Scan for the cell matching the given text and deliver its (x, y) coordinate at center. 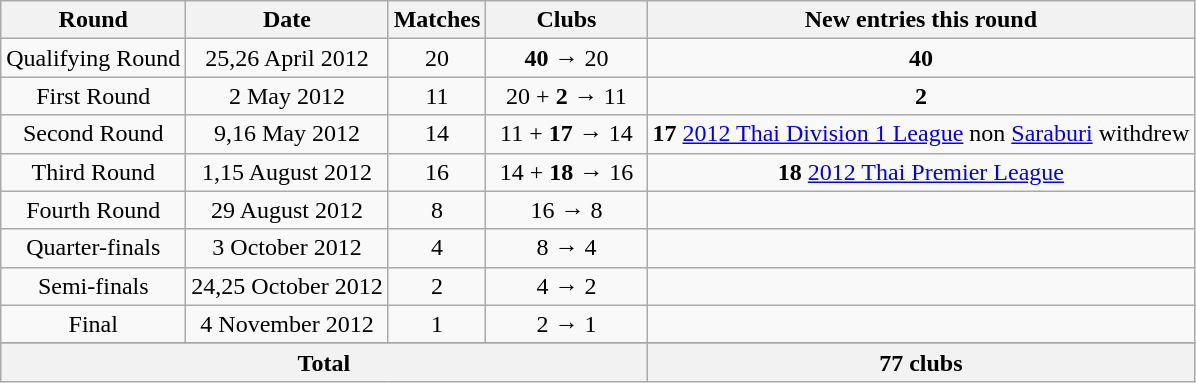
77 clubs (921, 362)
3 October 2012 (287, 248)
40 → 20 (566, 58)
8 → 4 (566, 248)
1,15 August 2012 (287, 172)
1 (437, 324)
Date (287, 20)
11 + 17 → 14 (566, 134)
Third Round (94, 172)
4 (437, 248)
2 → 1 (566, 324)
25,26 April 2012 (287, 58)
20 (437, 58)
Final (94, 324)
Round (94, 20)
Quarter-finals (94, 248)
14 + 18 → 16 (566, 172)
8 (437, 210)
4 → 2 (566, 286)
16 → 8 (566, 210)
Clubs (566, 20)
2 May 2012 (287, 96)
18 2012 Thai Premier League (921, 172)
Second Round (94, 134)
4 November 2012 (287, 324)
Matches (437, 20)
24,25 October 2012 (287, 286)
Fourth Round (94, 210)
16 (437, 172)
First Round (94, 96)
Qualifying Round (94, 58)
New entries this round (921, 20)
11 (437, 96)
29 August 2012 (287, 210)
40 (921, 58)
14 (437, 134)
Total (324, 362)
Semi-finals (94, 286)
9,16 May 2012 (287, 134)
20 + 2 → 11 (566, 96)
17 2012 Thai Division 1 League non Saraburi withdrew (921, 134)
